Determine the [X, Y] coordinate at the center of the cell enclosing the given text.  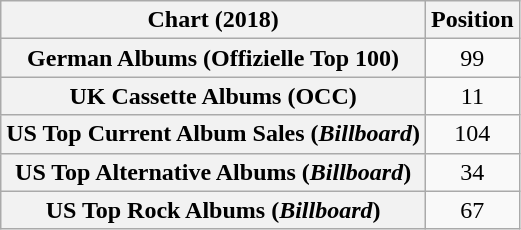
34 [472, 172]
67 [472, 210]
UK Cassette Albums (OCC) [214, 96]
US Top Rock Albums (Billboard) [214, 210]
US Top Current Album Sales (Billboard) [214, 134]
104 [472, 134]
Position [472, 20]
99 [472, 58]
US Top Alternative Albums (Billboard) [214, 172]
German Albums (Offizielle Top 100) [214, 58]
11 [472, 96]
Chart (2018) [214, 20]
